Search for the cell housing the specified text and yield its (X, Y) center coordinate. 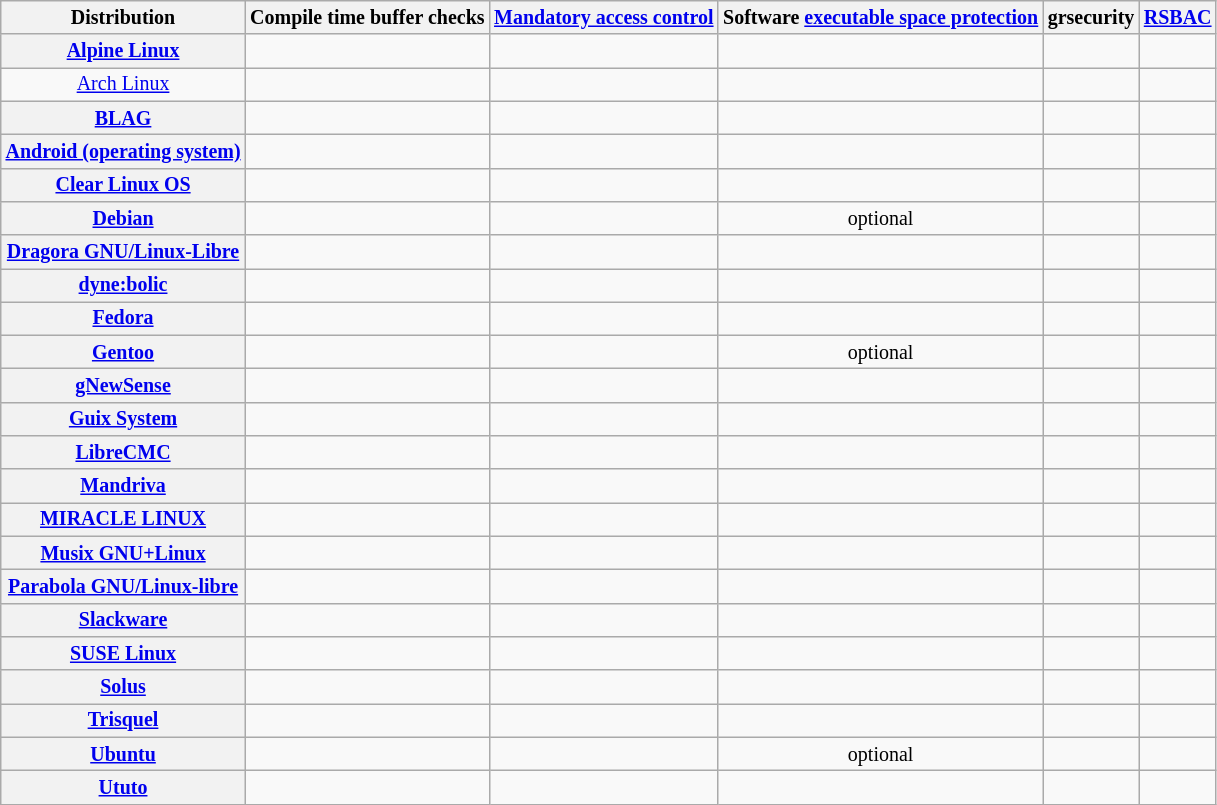
Musix GNU+Linux (124, 554)
Arch Linux (124, 84)
grsecurity (1091, 18)
Gentoo (124, 352)
LibreCMC (124, 452)
Compile time buffer checks (367, 18)
Trisquel (124, 720)
Parabola GNU/Linux-libre (124, 586)
Alpine Linux (124, 52)
Android (operating system) (124, 152)
Software executable space protection (880, 18)
Clear Linux OS (124, 184)
BLAG (124, 118)
Ubuntu (124, 754)
SUSE Linux (124, 654)
gNewSense (124, 386)
Dragora GNU/Linux-Libre (124, 252)
Solus (124, 686)
Ututo (124, 788)
Slackware (124, 620)
Mandatory access control (604, 18)
dyne:bolic (124, 286)
Fedora (124, 318)
Mandriva (124, 486)
RSBAC (1178, 18)
Guix System (124, 420)
Distribution (124, 18)
MIRACLE LINUX (124, 520)
Debian (124, 218)
